Scan for the cell matching the given text and deliver its [X, Y] coordinate at center. 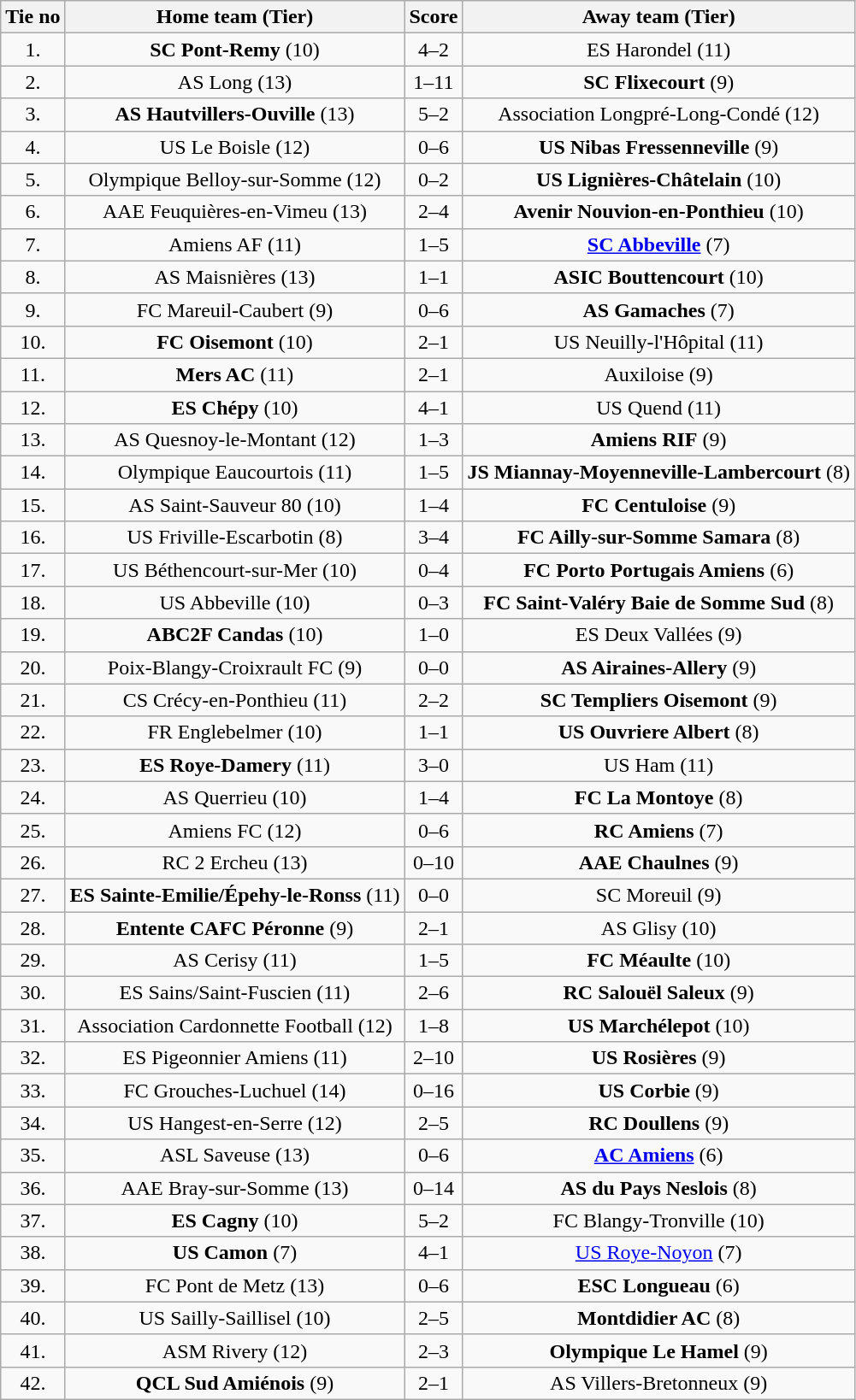
US Marchélepot (10) [658, 1026]
Avenir Nouvion-en-Ponthieu (10) [658, 212]
38. [32, 1253]
11. [32, 374]
30. [32, 993]
ES Deux Vallées (9) [658, 635]
18. [32, 603]
AS Saint-Sauveur 80 (10) [234, 505]
FC Porto Portugais Amiens (6) [658, 570]
FC Centuloise (9) [658, 505]
SC Templiers Oisemont (9) [658, 700]
Mers AC (11) [234, 374]
US Nibas Fressenneville (9) [658, 147]
41. [32, 1350]
14. [32, 473]
1–11 [434, 82]
3–0 [434, 765]
5. [32, 179]
28. [32, 927]
13. [32, 440]
2–2 [434, 700]
Olympique Belloy-sur-Somme (12) [234, 179]
0–16 [434, 1091]
FC Ailly-sur-Somme Samara (8) [658, 538]
AC Amiens (6) [658, 1156]
20. [32, 668]
0–14 [434, 1188]
22. [32, 732]
21. [32, 700]
AS Cerisy (11) [234, 961]
Entente CAFC Péronne (9) [234, 927]
35. [32, 1156]
26. [32, 862]
ES Harondel (11) [658, 50]
US Sailly-Saillisel (10) [234, 1318]
19. [32, 635]
FR Englebelmer (10) [234, 732]
39. [32, 1285]
Olympique Le Hamel (9) [658, 1350]
Auxiloise (9) [658, 374]
AS Glisy (10) [658, 927]
1–8 [434, 1026]
AS Gamaches (7) [658, 309]
AAE Chaulnes (9) [658, 862]
AS Airaines-Allery (9) [658, 668]
AAE Bray-sur-Somme (13) [234, 1188]
ASL Saveuse (13) [234, 1156]
RC Amiens (7) [658, 830]
16. [32, 538]
AS Long (13) [234, 82]
FC Mareuil-Caubert (9) [234, 309]
2–3 [434, 1350]
US Camon (7) [234, 1253]
1–0 [434, 635]
3. [32, 115]
SC Abbeville (7) [658, 244]
AS Villers-Bretonneux (9) [658, 1383]
29. [32, 961]
ES Sains/Saint-Fuscien (11) [234, 993]
Away team (Tier) [658, 17]
8. [32, 277]
6. [32, 212]
36. [32, 1188]
24. [32, 797]
US Roye-Noyon (7) [658, 1253]
15. [32, 505]
23. [32, 765]
17. [32, 570]
RC Doullens (9) [658, 1123]
AS Quesnoy-le-Montant (12) [234, 440]
Poix-Blangy-Croixrault FC (9) [234, 668]
FC Blangy-Tronville (10) [658, 1221]
3–4 [434, 538]
US Quend (11) [658, 408]
US Corbie (9) [658, 1091]
2–6 [434, 993]
JS Miannay-Moyenneville-Lambercourt (8) [658, 473]
CS Crécy-en-Ponthieu (11) [234, 700]
ABC2F Candas (10) [234, 635]
Montdidier AC (8) [658, 1318]
Olympique Eaucourtois (11) [234, 473]
32. [32, 1058]
4–2 [434, 50]
US Ham (11) [658, 765]
Association Cardonnette Football (12) [234, 1026]
FC Pont de Metz (13) [234, 1285]
RC 2 Ercheu (13) [234, 862]
US Le Boisle (12) [234, 147]
Score [434, 17]
FC Méaulte (10) [658, 961]
Amiens RIF (9) [658, 440]
25. [32, 830]
27. [32, 895]
0–3 [434, 603]
10. [32, 342]
0–2 [434, 179]
US Lignières-Châtelain (10) [658, 179]
US Hangest-en-Serre (12) [234, 1123]
Home team (Tier) [234, 17]
31. [32, 1026]
2. [32, 82]
12. [32, 408]
37. [32, 1221]
FC Oisemont (10) [234, 342]
SC Moreuil (9) [658, 895]
SC Pont-Remy (10) [234, 50]
US Béthencourt-sur-Mer (10) [234, 570]
0–4 [434, 570]
US Ouvriere Albert (8) [658, 732]
SC Flixecourt (9) [658, 82]
FC La Montoye (8) [658, 797]
4. [32, 147]
9. [32, 309]
1–3 [434, 440]
US Rosières (9) [658, 1058]
ES Chépy (10) [234, 408]
AAE Feuquières-en-Vimeu (13) [234, 212]
AS du Pays Neslois (8) [658, 1188]
34. [32, 1123]
ES Roye-Damery (11) [234, 765]
Amiens AF (11) [234, 244]
2–10 [434, 1058]
RC Salouël Saleux (9) [658, 993]
US Abbeville (10) [234, 603]
QCL Sud Amiénois (9) [234, 1383]
ES Pigeonnier Amiens (11) [234, 1058]
Tie no [32, 17]
Association Longpré-Long-Condé (12) [658, 115]
2–4 [434, 212]
ES Sainte-Emilie/Épehy-le-Ronss (11) [234, 895]
40. [32, 1318]
1. [32, 50]
US Neuilly-l'Hôpital (11) [658, 342]
Amiens FC (12) [234, 830]
ES Cagny (10) [234, 1221]
ASIC Bouttencourt (10) [658, 277]
FC Saint-Valéry Baie de Somme Sud (8) [658, 603]
42. [32, 1383]
ASM Rivery (12) [234, 1350]
AS Hautvillers-Ouville (13) [234, 115]
ESC Longueau (6) [658, 1285]
33. [32, 1091]
0–10 [434, 862]
7. [32, 244]
AS Querrieu (10) [234, 797]
FC Grouches-Luchuel (14) [234, 1091]
US Friville-Escarbotin (8) [234, 538]
AS Maisnières (13) [234, 277]
